Identify which cell holds the provided text, then report its [x, y] central coordinate. 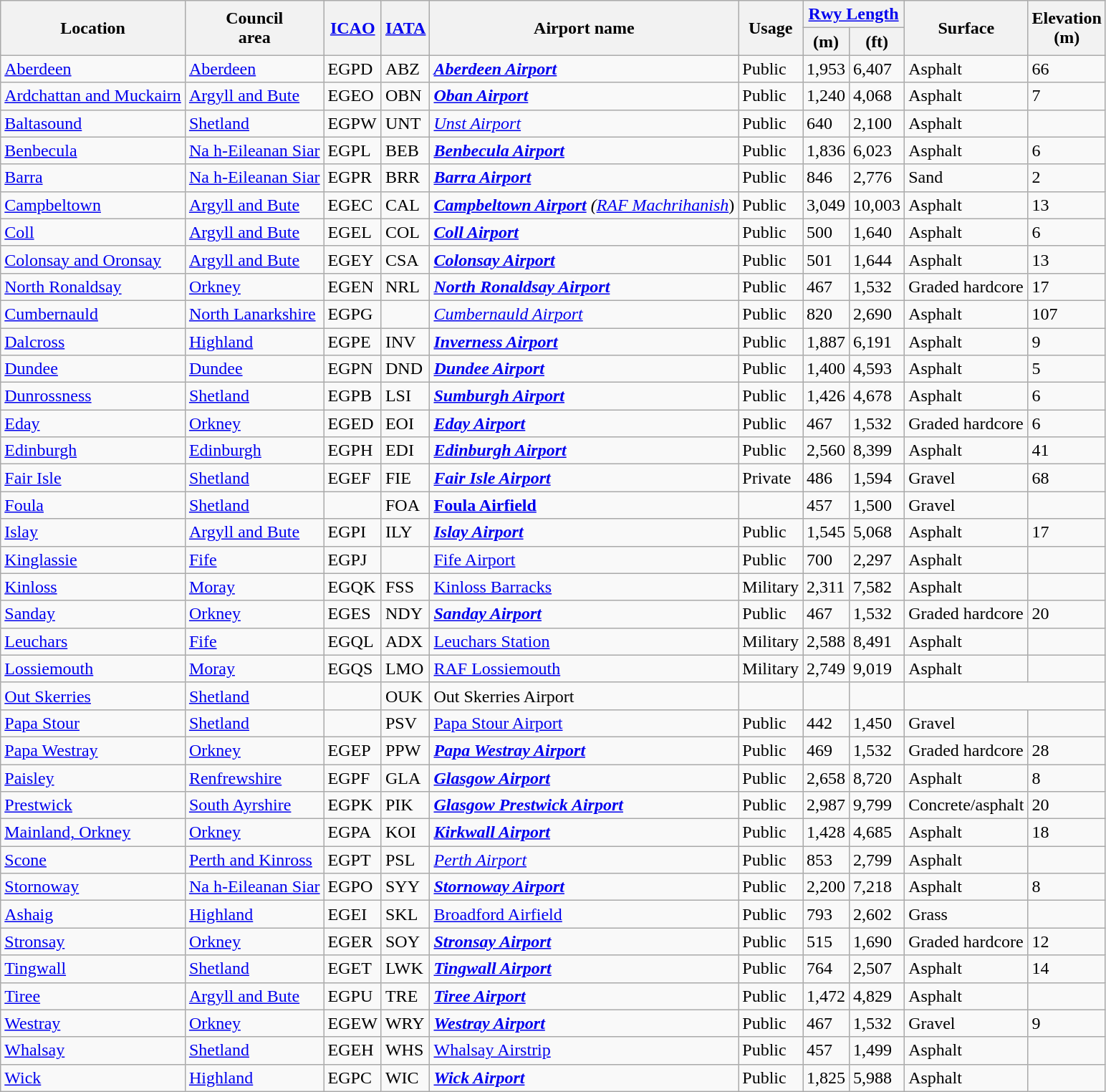
2,690 [877, 314]
Benbecula [93, 150]
2 [1067, 178]
2,776 [877, 178]
Eday [93, 423]
EGED [352, 423]
South Ayrshire [254, 805]
Sumburgh Airport [585, 396]
EGQS [352, 669]
9,799 [877, 805]
1,545 [827, 532]
PPW [405, 750]
501 [827, 259]
6,023 [877, 150]
EGQL [352, 641]
Dundee Airport [585, 369]
Kinloss [93, 587]
1,644 [877, 259]
486 [827, 478]
1,690 [877, 942]
EGEW [352, 1023]
EGEN [352, 287]
CAL [405, 205]
Renfrewshire [254, 777]
Stornoway Airport [585, 887]
Perth and Kinross [254, 860]
Westray [93, 1023]
Sand [966, 178]
EGPE [352, 342]
Lossiemouth [93, 669]
Westray Airport [585, 1023]
(ft) [877, 42]
EOI [405, 423]
Islay Airport [585, 532]
EGPB [352, 396]
Fair Isle Airport [585, 478]
Tingwall Airport [585, 969]
ADX [405, 641]
EGQK [352, 587]
846 [827, 178]
Cumbernauld [93, 314]
4,829 [877, 996]
EGEL [352, 232]
EGPI [352, 532]
Leuchars [93, 641]
ILY [405, 532]
Stornoway [93, 887]
WHS [405, 1050]
ABZ [405, 69]
18 [1067, 833]
(m) [827, 42]
Coll [93, 232]
Private [771, 478]
SKL [405, 914]
BRR [405, 178]
Foula Airfield [585, 505]
Foula [93, 505]
Grass [966, 914]
EGPU [352, 996]
9,019 [877, 669]
KOI [405, 833]
EGER [352, 942]
469 [827, 750]
Perth Airport [585, 860]
OUK [405, 696]
Baltasound [93, 123]
10,003 [877, 205]
Elevation(m) [1067, 28]
Barra Airport [585, 178]
WIC [405, 1078]
515 [827, 942]
Barra [93, 178]
2,507 [877, 969]
Rwy Length [854, 14]
Fair Isle [93, 478]
PSV [405, 723]
LSI [405, 396]
OBN [405, 96]
6,407 [877, 69]
Stronsay Airport [585, 942]
EGPC [352, 1078]
UNT [405, 123]
853 [827, 860]
14 [1067, 969]
EGEI [352, 914]
GLA [405, 777]
2,588 [827, 641]
2,297 [877, 560]
Scone [93, 860]
Tiree Airport [585, 996]
2,100 [877, 123]
442 [827, 723]
Mainland, Orkney [93, 833]
2,799 [877, 860]
EGPJ [352, 560]
SOY [405, 942]
6,191 [877, 342]
Unst Airport [585, 123]
NRL [405, 287]
EGEP [352, 750]
2,749 [827, 669]
EGEC [352, 205]
66 [1067, 69]
EGPN [352, 369]
EGPK [352, 805]
Surface [966, 28]
700 [827, 560]
7 [1067, 96]
Councilarea [254, 28]
EGPO [352, 887]
Islay [93, 532]
Colonsay and Oronsay [93, 259]
Stronsay [93, 942]
2,560 [827, 451]
Colonsay Airport [585, 259]
1,887 [827, 342]
Whalsay Airstrip [585, 1050]
North Ronaldsay Airport [585, 287]
Cumbernauld Airport [585, 314]
PIK [405, 805]
Aberdeen Airport [585, 69]
WRY [405, 1023]
North Lanarkshire [254, 314]
3,049 [827, 205]
640 [827, 123]
EGEF [352, 478]
41 [1067, 451]
Papa Stour Airport [585, 723]
1,499 [877, 1050]
Whalsay [93, 1050]
820 [827, 314]
SYY [405, 887]
EGPT [352, 860]
Ardchattan and Muckairn [93, 96]
2,200 [827, 887]
Leuchars Station [585, 641]
LMO [405, 669]
Glasgow Airport [585, 777]
PSL [405, 860]
Wick [93, 1078]
Out Skerries Airport [585, 696]
Edinburgh Airport [585, 451]
North Ronaldsay [93, 287]
Tiree [93, 996]
INV [405, 342]
Sanday [93, 614]
Sanday Airport [585, 614]
1,426 [827, 396]
EGPF [352, 777]
FSS [405, 587]
NDY [405, 614]
Kinglassie [93, 560]
1,428 [827, 833]
COL [405, 232]
1,500 [877, 505]
Dalcross [93, 342]
Fife Airport [585, 560]
EGEO [352, 96]
DND [405, 369]
TRE [405, 996]
Dunrossness [93, 396]
Location [93, 28]
RAF Lossiemouth [585, 669]
EGET [352, 969]
7,218 [877, 887]
4,593 [877, 369]
EDI [405, 451]
Wick Airport [585, 1078]
5,988 [877, 1078]
5 [1067, 369]
ICAO [352, 28]
Kinloss Barracks [585, 587]
Out Skerries [93, 696]
EGPR [352, 178]
2,602 [877, 914]
107 [1067, 314]
1,240 [827, 96]
500 [827, 232]
1,640 [877, 232]
4,678 [877, 396]
Papa Westray Airport [585, 750]
FOA [405, 505]
EGPA [352, 833]
IATA [405, 28]
764 [827, 969]
Benbecula Airport [585, 150]
Tingwall [93, 969]
EGES [352, 614]
8,399 [877, 451]
Campbeltown [93, 205]
1,836 [827, 150]
Airport name [585, 28]
Coll Airport [585, 232]
EGEY [352, 259]
1,825 [827, 1078]
Ashaig [93, 914]
Eday Airport [585, 423]
Prestwick [93, 805]
EGPL [352, 150]
4,685 [877, 833]
2,311 [827, 587]
28 [1067, 750]
2,658 [827, 777]
4,068 [877, 96]
12 [1067, 942]
Usage [771, 28]
CSA [405, 259]
8,720 [877, 777]
2,987 [827, 805]
1,472 [827, 996]
EGPG [352, 314]
EGPH [352, 451]
BEB [405, 150]
Inverness Airport [585, 342]
68 [1067, 478]
8,491 [877, 641]
Papa Westray [93, 750]
Kirkwall Airport [585, 833]
EGPD [352, 69]
1,594 [877, 478]
Papa Stour [93, 723]
EGPW [352, 123]
793 [827, 914]
1,953 [827, 69]
Concrete/asphalt [966, 805]
5,068 [877, 532]
Broadford Airfield [585, 914]
1,400 [827, 369]
1,450 [877, 723]
Glasgow Prestwick Airport [585, 805]
LWK [405, 969]
Paisley [93, 777]
Oban Airport [585, 96]
Campbeltown Airport (RAF Machrihanish) [585, 205]
EGEH [352, 1050]
FIE [405, 478]
7,582 [877, 587]
